Find where the given text appears and provide that cell's center as [X, Y] coordinate. 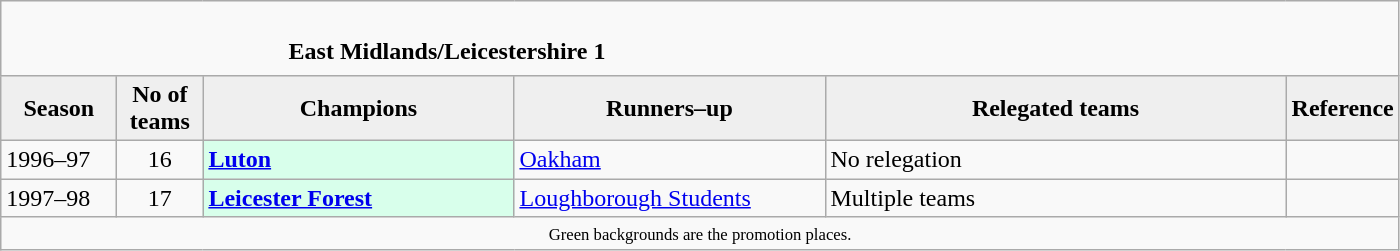
Multiple teams [1056, 197]
No of teams [160, 108]
1997–98 [59, 197]
Green backgrounds are the promotion places. [700, 234]
Season [59, 108]
Loughborough Students [670, 197]
17 [160, 197]
Relegated teams [1056, 108]
Oakham [670, 159]
Reference [1342, 108]
Luton [358, 159]
Runners–up [670, 108]
Champions [358, 108]
Leicester Forest [358, 197]
No relegation [1056, 159]
16 [160, 159]
1996–97 [59, 159]
